From the cell containing the given text, extract its center point as (X, Y) coordinate. 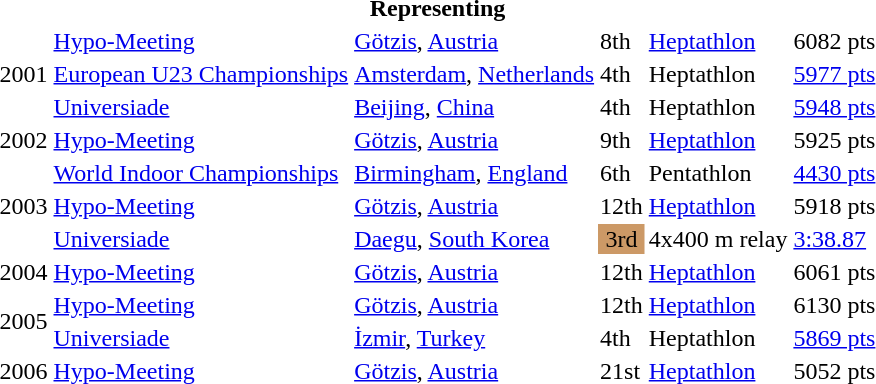
Birmingham, England (474, 173)
İzmir, Turkey (474, 338)
4x400 m relay (718, 239)
9th (622, 140)
8th (622, 41)
Pentathlon (718, 173)
World Indoor Championships (201, 173)
European U23 Championships (201, 74)
Amsterdam, Netherlands (474, 74)
6th (622, 173)
Beijing, China (474, 107)
3rd (622, 239)
Daegu, South Korea (474, 239)
